Extract the (X, Y) coordinate from the center of the cell holding the provided text.  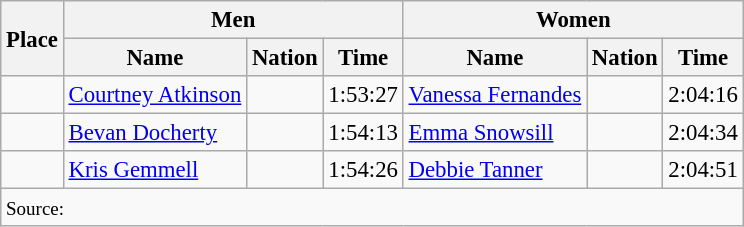
Kris Gemmell (154, 170)
Courtney Atkinson (154, 95)
Vanessa Fernandes (494, 95)
Source: (372, 208)
1:53:27 (363, 95)
Debbie Tanner (494, 170)
Men (233, 20)
1:54:26 (363, 170)
Emma Snowsill (494, 133)
Bevan Docherty (154, 133)
1:54:13 (363, 133)
2:04:51 (703, 170)
Women (573, 20)
Place (32, 38)
2:04:34 (703, 133)
2:04:16 (703, 95)
